Return (x, y) of the center of cell containing provided text 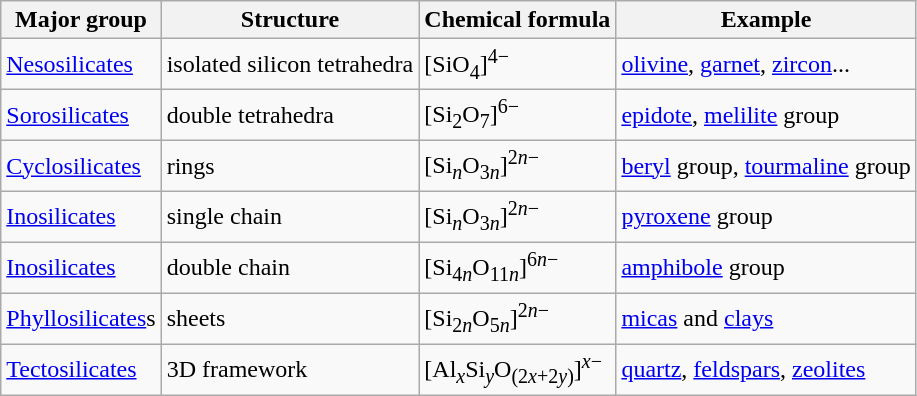
Cyclosilicates (81, 166)
beryl group, tourmaline group (766, 166)
Nesosilicates (81, 64)
[SiO4]4− (518, 64)
Phyllosilicatess (81, 318)
isolated silicon tetrahedra (290, 64)
sheets (290, 318)
Tectosilicates (81, 370)
[AlxSiyO(2x+2y)]x− (518, 370)
Chemical formula (518, 20)
Example (766, 20)
[Si4nO11n]6n− (518, 268)
Structure (290, 20)
double chain (290, 268)
quartz, feldspars, zeolites (766, 370)
3D framework (290, 370)
[Si2O7]6− (518, 116)
amphibole group (766, 268)
olivine, garnet, zircon... (766, 64)
epidote, melilite group (766, 116)
Major group (81, 20)
rings (290, 166)
[Si2nO5n]2n− (518, 318)
double tetrahedra (290, 116)
pyroxene group (766, 216)
micas and clays (766, 318)
Sorosilicates (81, 116)
single chain (290, 216)
